Search for the cell housing the specified text and yield its (x, y) center coordinate. 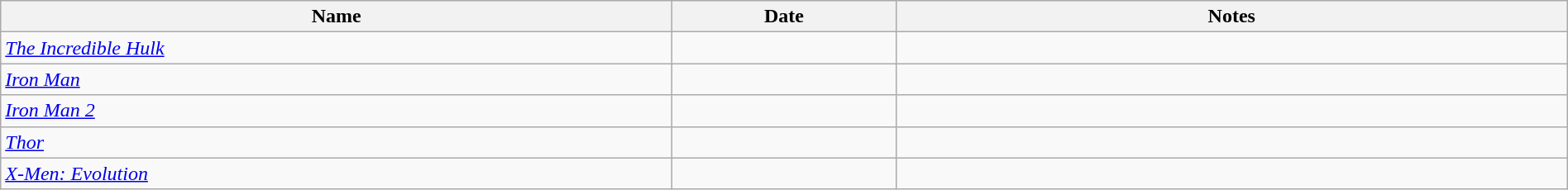
Thor (337, 142)
Iron Man 2 (337, 111)
X-Men: Evolution (337, 173)
Iron Man (337, 79)
Name (337, 17)
Notes (1231, 17)
The Incredible Hulk (337, 48)
Date (784, 17)
